Capture the cell that displays the provided text and extract its (x, y) central coordinate. 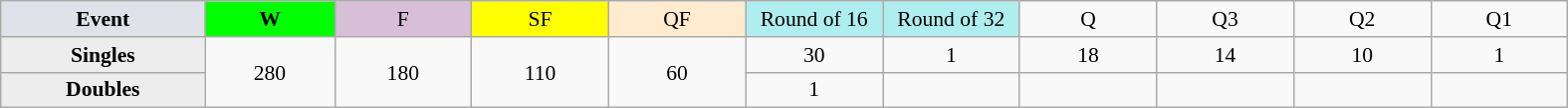
30 (814, 55)
Q3 (1226, 19)
Q (1088, 19)
Round of 32 (951, 19)
280 (270, 72)
60 (677, 72)
14 (1226, 55)
Singles (104, 55)
Event (104, 19)
F (403, 19)
SF (541, 19)
180 (403, 72)
Round of 16 (814, 19)
Doubles (104, 90)
10 (1362, 55)
18 (1088, 55)
QF (677, 19)
Q1 (1499, 19)
Q2 (1362, 19)
110 (541, 72)
W (270, 19)
